Provide the [X, Y] coordinate of the cell's center where the given text is located.  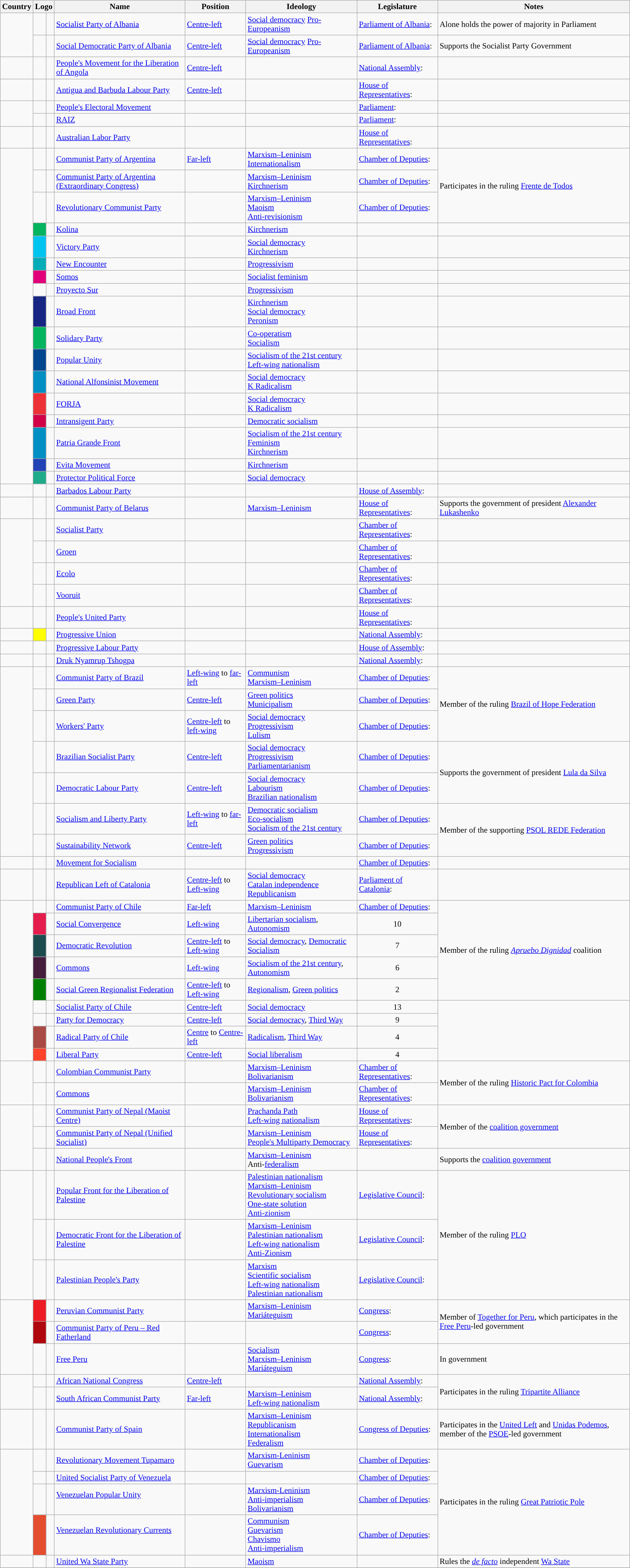
Supports the government of president Alexander Lukashenko [534, 508]
Barbados Labour Party [120, 490]
Vooruit [120, 596]
Marxism–LeninismMariáteguism [302, 1311]
Social democracy, Third Way [302, 1020]
Marxism–LeninismPalestinian nationalismLeft-wing nationalismAnti-Zionism [302, 1239]
Liberal Party [120, 1054]
RAIZ [120, 120]
Libertarian socialism, Autonomism [302, 924]
Republican Left of Catalonia [120, 884]
Member of the ruling Brazil of Hope Federation [534, 704]
6 [397, 968]
African National Congress [120, 1381]
Member of the coalition government [534, 1126]
Progressive Union [120, 635]
Communist Party of Nepal (Maoist Centre) [120, 1115]
Socialism and Liberty Party [120, 819]
Democratic socialismEco-socialismSocialism of the 21st century [302, 819]
Marxism–LeninismLeft-wing nationalism [302, 1398]
Green politicsMunicipalism [302, 699]
Venezuelan Revolutionary Currents [120, 1535]
Peruvian Communist Party [120, 1311]
Socialism of the 21st century, Autonomism [302, 968]
Socialist Party of Chile [120, 1007]
CommunismGuevarismChavismoAnti-imperialism [302, 1535]
South African Communist Party [120, 1398]
Progressive Labour Party [120, 648]
Marxism-LeninismGuevarism [302, 1460]
9 [397, 1020]
Australian Labor Party [120, 137]
Evita Movement [120, 465]
CommunismMarxism–Leninism [302, 678]
Communist Party of Nepal (Unified Socialist) [120, 1138]
Venezuelan Popular Unity [120, 1499]
KirchnerismSocial democracyPeronism [302, 312]
Supports the Socialist Party Government [534, 46]
Proyecto Sur [120, 290]
Socialist Party [120, 530]
Communist Party of Brazil [120, 678]
Marxism–LeninismAnti-federalism [302, 1159]
Centre to Centre-left [215, 1037]
Communist Party of Chile [120, 906]
Antigua and Barbuda Labour Party [120, 90]
Colombian Communist Party [120, 1072]
Revolutionary Communist Party [120, 207]
Social democracyProgressivismParliamentarianism [302, 757]
Prachanda PathLeft-wing nationalism [302, 1115]
Notes [534, 7]
Congress of Deputies: [397, 1429]
Legislature [397, 7]
Supports the coalition government [534, 1159]
Marxism-LeninismAnti-imperialismBolivarianism [302, 1499]
Sustainability Network [120, 845]
Social Green Regionalist Federation [120, 989]
United Wa State Party [120, 1561]
Communist Party of Peru – Red Fatherland [120, 1333]
Participates in the ruling Great Patriotic Pole [534, 1502]
Maoism [302, 1561]
2 [397, 989]
Communist Party of Spain [120, 1429]
Movement for Socialism [120, 863]
Ecolo [120, 573]
Revolutionary Movement Tupamaro [120, 1460]
Green Party [120, 699]
Social democracyProgressivismLulism [302, 726]
Socialist Party of Albania [120, 24]
Communist Party of Belarus [120, 508]
Palestinian People's Party [120, 1280]
7 [397, 946]
Intransigent Party [120, 421]
Member of the ruling PLO [534, 1235]
National People's Front [120, 1159]
People's United Party [120, 617]
Member of the ruling Historic Pact for Colombia [534, 1083]
MarxismScientific socialismLeft-wing nationalismPalestinian nationalism [302, 1280]
Brazilian Socialist Party [120, 757]
United Socialist Party of Venezuela [120, 1477]
Country [17, 7]
Druk Nyamrup Tshogpa [120, 660]
Marxism–LeninismRepublicanismInternationalismFederalism [302, 1429]
Patria Grande Front [120, 443]
SocialismMarxism–LeninismMariáteguism [302, 1359]
Regionalism, Green politics [302, 989]
New Encounter [120, 264]
Member of the ruling Apruebo Dignidad coalition [534, 950]
Supports the government of president Lula da Silva [534, 772]
Position [215, 7]
Democratic Labour Party [120, 788]
Communist Party of Argentina [120, 159]
Alone holds the power of majority in Parliament [534, 24]
Member of the supporting PSOL REDE Federation [534, 830]
Member of Together for Peru, which participates in the Free Peru-led government [534, 1322]
Green politicsProgressivism [302, 845]
FORJA [120, 404]
Marxism–LeninismKirchnerism [302, 181]
Socialist feminism [302, 277]
Democratic Revolution [120, 946]
Broad Front [120, 312]
Communist Party of Argentina (Extraordinary Congress) [120, 181]
13 [397, 1007]
10 [397, 924]
Ideology [302, 7]
Co-operatismSocialism [302, 338]
Protector Political Force [120, 478]
Social democracyLabourismBrazilian nationalism [302, 788]
Socialism of the 21st centuryLeft-wing nationalism [302, 360]
People's Movement for the Liberation of Angola [120, 68]
Social democracyCatalan independenceRepublicanism [302, 884]
Social Democratic Party of Albania [120, 46]
Marxism–LeninismInternationalism [302, 159]
Groen [120, 551]
Kolina [120, 229]
Popular Unity [120, 360]
Marxism–LeninismMaoismAnti-revisionism [302, 207]
Participates in the ruling Tripartite Alliance [534, 1392]
Palestinian nationalismMarxism–LeninismRevolutionary socialismOne-state solutionAnti-zionism [302, 1195]
Victory Party [120, 246]
Social democracyKirchnerism [302, 246]
Logo [44, 7]
Participates in the United Left and Unidas Podemos, member of the PSOE-led government [534, 1429]
Marxism–LeninismPeople's Multiparty Democracy [302, 1138]
Radical Party of Chile [120, 1037]
People's Electoral Movement [120, 107]
Free Peru [120, 1359]
Radicalism, Third Way [302, 1037]
Name [120, 7]
Social Convergence [120, 924]
Workers' Party [120, 726]
Centre-left to left-wing [215, 726]
Participates in the ruling Frente de Todos [534, 185]
Rules the de facto independent Wa State [534, 1561]
Somos [120, 277]
Social liberalism [302, 1054]
Parliament of Catalonia: [397, 884]
Solidary Party [120, 338]
Democratic Front for the Liberation of Palestine [120, 1239]
Party for Democracy [120, 1020]
Socialism of the 21st centuryFeminismKirchnerism [302, 443]
Popular Front for the Liberation of Palestine [120, 1195]
In government [534, 1359]
Social democracy, Democratic Socialism [302, 946]
National Alfonsinist Movement [120, 382]
Democratic socialism [302, 421]
